Determine the (x, y) coordinate at the center of the cell enclosing the given text.  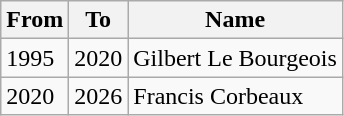
From (35, 20)
Name (236, 20)
To (98, 20)
Gilbert Le Bourgeois (236, 58)
Francis Corbeaux (236, 96)
1995 (35, 58)
2026 (98, 96)
